Scan for the cell matching the given text and deliver its (x, y) coordinate at center. 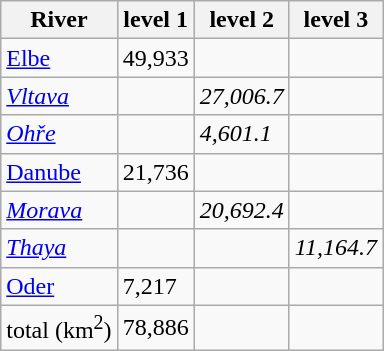
21,736 (156, 172)
Thaya (59, 248)
11,164.7 (336, 248)
20,692.4 (242, 210)
Ohře (59, 134)
Danube (59, 172)
Oder (59, 286)
River (59, 20)
total (km2) (59, 328)
78,886 (156, 328)
Vltava (59, 96)
27,006.7 (242, 96)
Morava (59, 210)
level 2 (242, 20)
4,601.1 (242, 134)
7,217 (156, 286)
Elbe (59, 58)
level 1 (156, 20)
49,933 (156, 58)
level 3 (336, 20)
